Search for the cell housing the specified text and yield its [X, Y] center coordinate. 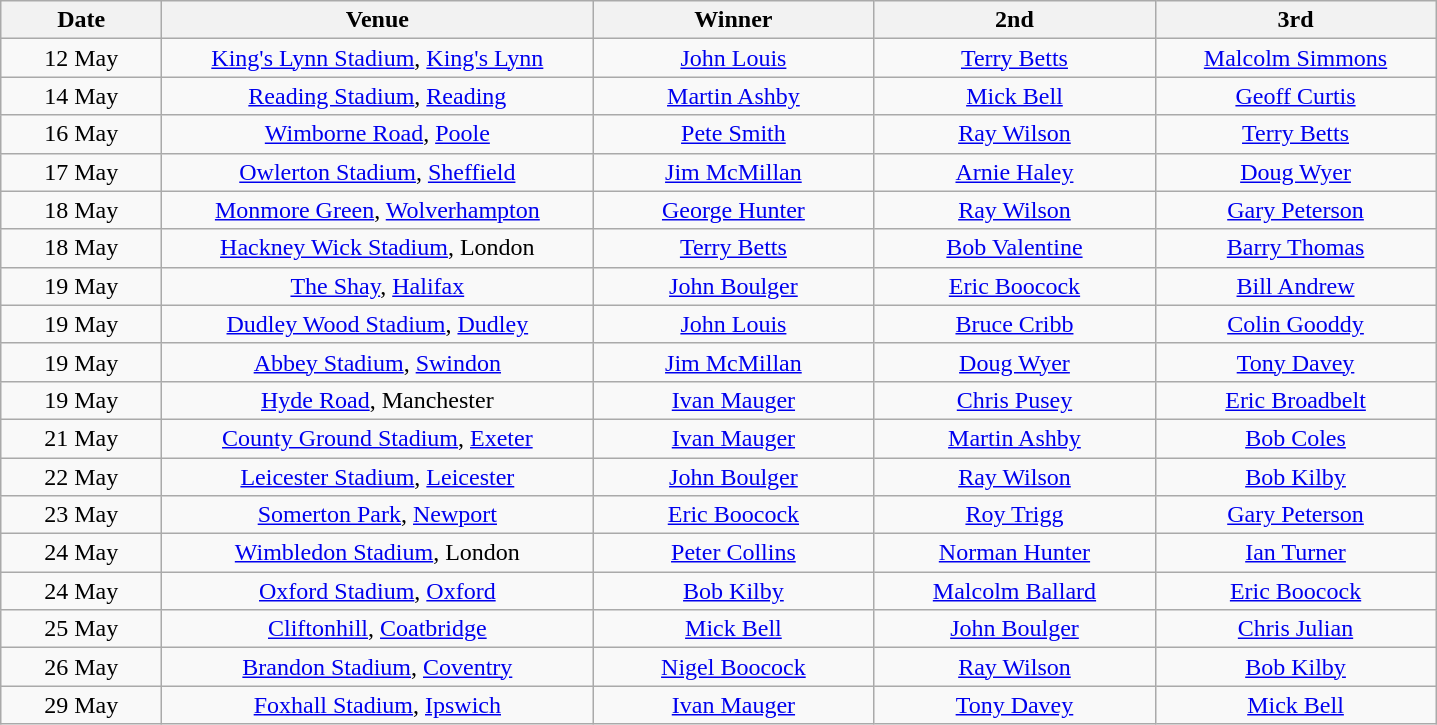
Eric Broadbelt [1296, 400]
Colin Gooddy [1296, 324]
16 May [82, 134]
Winner [734, 20]
3rd [1296, 20]
Norman Hunter [1014, 553]
Hackney Wick Stadium, London [378, 248]
Owlerton Stadium, Sheffield [378, 172]
Bob Valentine [1014, 248]
Malcolm Simmons [1296, 58]
Abbey Stadium, Swindon [378, 362]
George Hunter [734, 210]
Chris Julian [1296, 629]
Wimborne Road, Poole [378, 134]
Chris Pusey [1014, 400]
Somerton Park, Newport [378, 515]
14 May [82, 96]
Bob Coles [1296, 438]
29 May [82, 705]
Wimbledon Stadium, London [378, 553]
King's Lynn Stadium, King's Lynn [378, 58]
23 May [82, 515]
Foxhall Stadium, Ipswich [378, 705]
County Ground Stadium, Exeter [378, 438]
Hyde Road, Manchester [378, 400]
21 May [82, 438]
Leicester Stadium, Leicester [378, 477]
Venue [378, 20]
12 May [82, 58]
Roy Trigg [1014, 515]
Bill Andrew [1296, 286]
17 May [82, 172]
Reading Stadium, Reading [378, 96]
Monmore Green, Wolverhampton [378, 210]
25 May [82, 629]
Barry Thomas [1296, 248]
Cliftonhill, Coatbridge [378, 629]
Dudley Wood Stadium, Dudley [378, 324]
Arnie Haley [1014, 172]
Ian Turner [1296, 553]
Nigel Boocock [734, 667]
Brandon Stadium, Coventry [378, 667]
Pete Smith [734, 134]
Bruce Cribb [1014, 324]
2nd [1014, 20]
Oxford Stadium, Oxford [378, 591]
Date [82, 20]
22 May [82, 477]
Peter Collins [734, 553]
Malcolm Ballard [1014, 591]
Geoff Curtis [1296, 96]
26 May [82, 667]
The Shay, Halifax [378, 286]
